Extract the [X, Y] coordinate from the center of the cell holding the provided text.  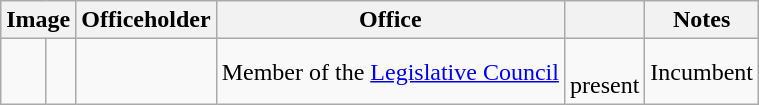
present [604, 72]
Notes [702, 20]
Office [390, 20]
Officeholder [146, 20]
Member of the Legislative Council [390, 72]
Image [38, 20]
Incumbent [702, 72]
